From the cell containing the given text, extract its center point as [X, Y] coordinate. 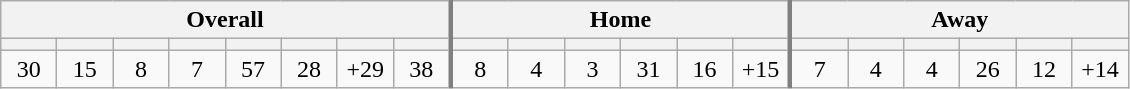
15 [85, 69]
Overall [226, 20]
+15 [762, 69]
Home [620, 20]
+29 [365, 69]
12 [1044, 69]
16 [704, 69]
Away [959, 20]
38 [422, 69]
+14 [1100, 69]
57 [253, 69]
30 [29, 69]
28 [309, 69]
26 [988, 69]
3 [592, 69]
31 [648, 69]
